Scan for the cell matching the given text and deliver its (X, Y) coordinate at center. 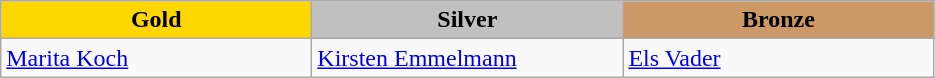
Marita Koch (156, 58)
Silver (468, 20)
Bronze (778, 20)
Kirsten Emmelmann (468, 58)
Gold (156, 20)
Els Vader (778, 58)
